Return [x, y] of the center of cell containing provided text 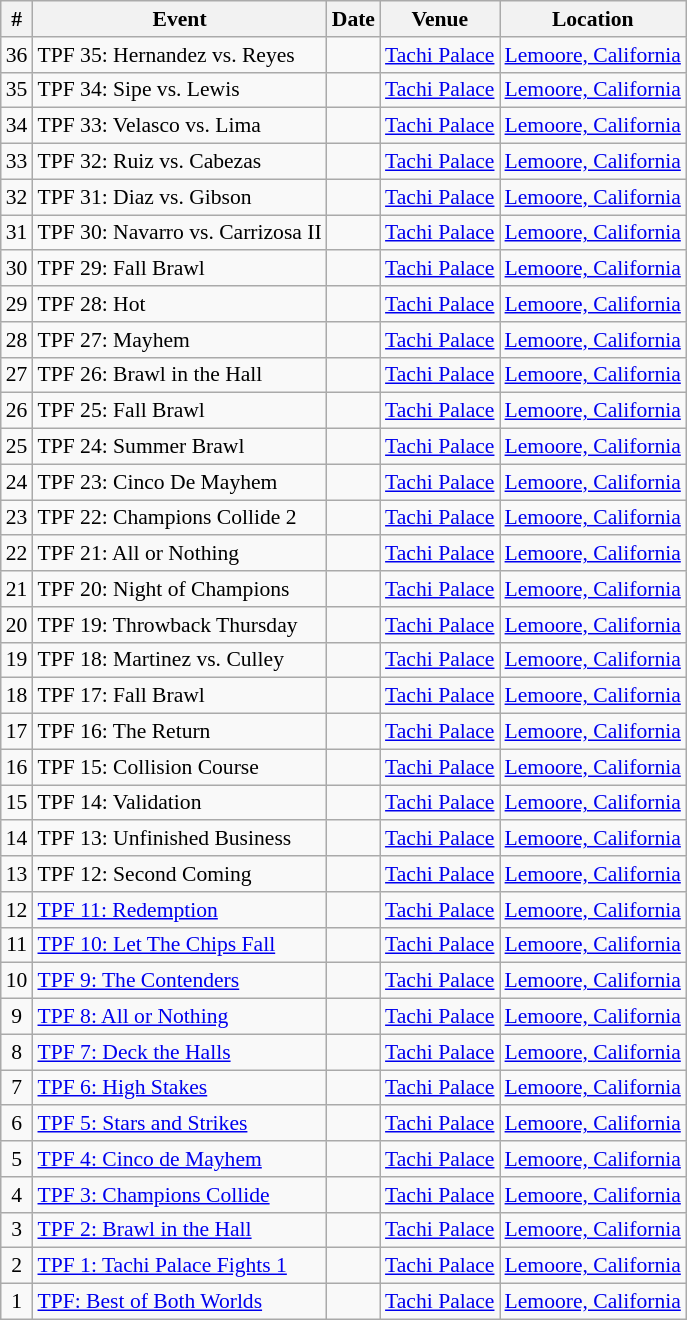
# [17, 19]
TPF 27: Mayhem [179, 340]
TPF 21: All or Nothing [179, 554]
32 [17, 197]
TPF 28: Hot [179, 304]
TPF 23: Cinco De Mayhem [179, 482]
31 [17, 233]
4 [17, 1195]
TPF 20: Night of Champions [179, 589]
TPF 9: The Contenders [179, 981]
14 [17, 839]
TPF 6: High Stakes [179, 1088]
TPF 16: The Return [179, 732]
6 [17, 1124]
Event [179, 19]
TPF: Best of Both Worlds [179, 1302]
30 [17, 269]
TPF 14: Validation [179, 803]
5 [17, 1159]
25 [17, 447]
TPF 24: Summer Brawl [179, 447]
18 [17, 696]
TPF 5: Stars and Strikes [179, 1124]
12 [17, 910]
TPF 4: Cinco de Mayhem [179, 1159]
7 [17, 1088]
2 [17, 1266]
29 [17, 304]
Location [593, 19]
TPF 7: Deck the Halls [179, 1052]
TPF 32: Ruiz vs. Cabezas [179, 162]
20 [17, 625]
TPF 33: Velasco vs. Lima [179, 126]
28 [17, 340]
3 [17, 1230]
TPF 1: Tachi Palace Fights 1 [179, 1266]
11 [17, 945]
Date [354, 19]
TPF 30: Navarro vs. Carrizosa II [179, 233]
1 [17, 1302]
TPF 10: Let The Chips Fall [179, 945]
36 [17, 55]
21 [17, 589]
26 [17, 411]
TPF 31: Diaz vs. Gibson [179, 197]
27 [17, 375]
TPF 25: Fall Brawl [179, 411]
10 [17, 981]
33 [17, 162]
TPF 29: Fall Brawl [179, 269]
22 [17, 554]
17 [17, 732]
35 [17, 90]
TPF 12: Second Coming [179, 874]
23 [17, 518]
24 [17, 482]
TPF 3: Champions Collide [179, 1195]
8 [17, 1052]
34 [17, 126]
13 [17, 874]
TPF 11: Redemption [179, 910]
15 [17, 803]
16 [17, 767]
TPF 15: Collision Course [179, 767]
TPF 34: Sipe vs. Lewis [179, 90]
TPF 22: Champions Collide 2 [179, 518]
Venue [440, 19]
TPF 35: Hernandez vs. Reyes [179, 55]
TPF 17: Fall Brawl [179, 696]
TPF 19: Throwback Thursday [179, 625]
TPF 18: Martinez vs. Culley [179, 660]
TPF 26: Brawl in the Hall [179, 375]
TPF 8: All or Nothing [179, 1017]
19 [17, 660]
TPF 2: Brawl in the Hall [179, 1230]
9 [17, 1017]
TPF 13: Unfinished Business [179, 839]
